Pinpoint the cell where the given text exists, returning its (X, Y) midpoint coordinate. 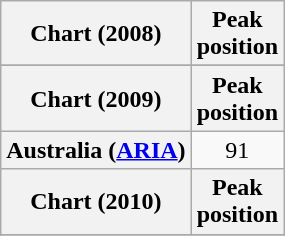
Chart (2008) (96, 34)
Chart (2010) (96, 202)
Chart (2009) (96, 98)
Australia (ARIA) (96, 150)
91 (237, 150)
